Return the (x, y) coordinate for the center point of the cell that contains the specified text.  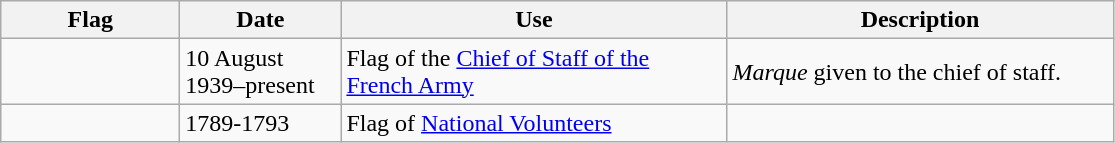
Description (920, 20)
Flag of National Volunteers (534, 123)
Flag (90, 20)
10 August 1939–present (260, 72)
Date (260, 20)
Marque given to the chief of staff. (920, 72)
Use (534, 20)
Flag of the Chief of Staff of the French Army (534, 72)
1789-1793 (260, 123)
